Determine the [x, y] coordinate at the center of the cell enclosing the given text.  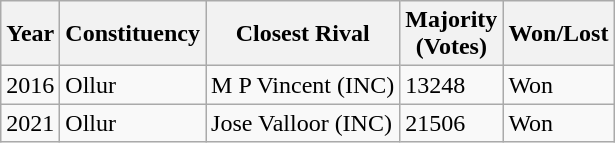
Jose Valloor (INC) [303, 123]
21506 [452, 123]
Constituency [133, 34]
Closest Rival [303, 34]
13248 [452, 85]
Won/Lost [558, 34]
2016 [30, 85]
2021 [30, 123]
M P Vincent (INC) [303, 85]
Majority(Votes) [452, 34]
Year [30, 34]
